Provide the (X, Y) coordinate of the cell's center where the given text is located.  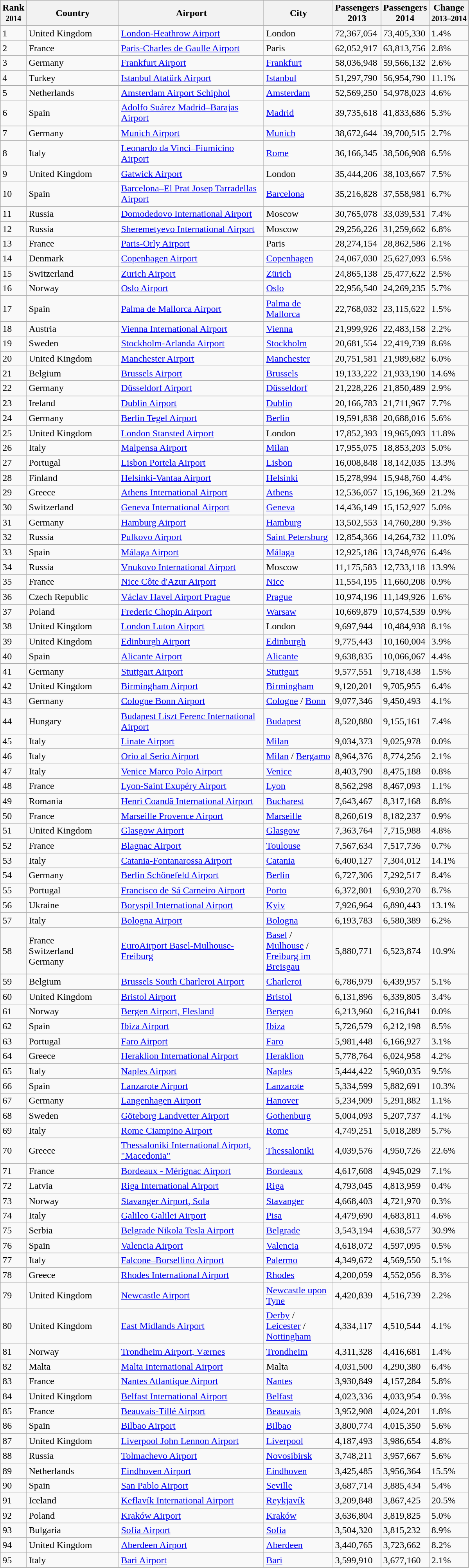
Riga International Airport (192, 1186)
5,004,093 (357, 1116)
Vnukovo International Airport (192, 567)
Amsterdam (298, 93)
68 (13, 1116)
65 (13, 1071)
Basel / Mulhouse / Freiburg im Breisgau (298, 951)
7,567,634 (357, 846)
8,467,093 (405, 786)
Porto (298, 890)
4,334,117 (357, 1326)
Rhodes International Airport (192, 1275)
Finland (73, 478)
Málaga (298, 552)
Adolfo Suárez Madrid–Barajas Airport (192, 113)
63 (13, 1041)
9,450,493 (405, 701)
14,436,149 (357, 508)
Catania-Fontanarossa Airport (192, 861)
Belgrade (298, 1230)
Valencia (298, 1246)
7,292,517 (405, 875)
42 (13, 686)
Reykjavík (298, 1500)
84 (13, 1396)
22 (13, 388)
31,259,662 (405, 229)
Heraklion International Airport (192, 1056)
Passengers2014 (405, 13)
6,024,958 (405, 1056)
24,269,235 (405, 288)
Malpensa Airport (192, 448)
19,965,093 (405, 433)
29,256,226 (357, 229)
City (298, 13)
13,502,553 (357, 522)
Sheremetyevo International Airport (192, 229)
Ireland (73, 403)
20,166,783 (357, 403)
4,597,095 (405, 1246)
Milan / Bergamo (298, 756)
58 (13, 951)
95 (13, 1560)
79 (13, 1295)
Thessaloniki International Airport, "Macedonia" (192, 1150)
5,726,579 (357, 1026)
Belfast International Airport (192, 1396)
8 (13, 153)
15,278,994 (357, 478)
Thessaloniki (298, 1150)
Hanover (298, 1101)
Málaga Airport (192, 552)
Galileo Galilei Airport (192, 1215)
5,444,422 (357, 1071)
5,291,882 (405, 1101)
Berlin Schönefeld Airport (192, 875)
9,034,373 (357, 742)
33 (13, 552)
Stuttgart Airport (192, 671)
1 (13, 33)
Nice (298, 582)
16,008,848 (357, 463)
4,311,328 (357, 1352)
12 (13, 229)
6,523,874 (405, 951)
91 (13, 1500)
6 (13, 113)
21,228,226 (357, 388)
3,599,910 (357, 1560)
Faro (298, 1041)
6,212,198 (405, 1026)
4,039,576 (357, 1150)
85 (13, 1411)
4,683,811 (405, 1215)
8,475,188 (405, 771)
Oslo (298, 288)
13.9% (449, 567)
4 (13, 78)
8.5% (449, 1026)
Kraków (298, 1516)
10.3% (449, 1086)
8.3% (449, 1275)
4,617,608 (357, 1171)
61 (13, 1012)
8,182,237 (405, 816)
Amsterdam Airport Schiphol (192, 93)
32 (13, 537)
3,687,714 (357, 1485)
31 (13, 522)
Geneva International Airport (192, 508)
12,854,366 (357, 537)
43 (13, 701)
33,039,531 (405, 214)
Vienna (298, 329)
8,260,619 (357, 816)
0.8% (449, 771)
Naples (298, 1071)
Athens International Airport (192, 493)
11,554,195 (357, 582)
Novosibirsk (298, 1456)
6,193,783 (357, 920)
Lanzarote (298, 1086)
3,952,908 (357, 1411)
3.1% (449, 1041)
59,566,132 (405, 63)
Edinburgh (298, 641)
1.6% (449, 597)
3,440,765 (357, 1545)
24,865,138 (357, 274)
80 (13, 1326)
15,948,760 (405, 478)
Country (73, 13)
4,349,672 (357, 1260)
21,999,926 (357, 329)
Catania (298, 861)
Domodedovo International Airport (192, 214)
Tolmachevo Airport (192, 1456)
51 (13, 831)
Brussels Airport (192, 373)
12,733,118 (405, 567)
Liverpool John Lennon Airport (192, 1441)
62 (13, 1026)
4,200,059 (357, 1275)
East Midlands Airport (192, 1326)
3,723,662 (405, 1545)
Lyon-Saint Exupéry Airport (192, 786)
22,768,032 (357, 308)
3,867,425 (405, 1500)
5,018,289 (405, 1131)
Lyon (298, 786)
Glasgow Airport (192, 831)
6,213,960 (357, 1012)
8.7% (449, 890)
Frederic Chopin Airport (192, 612)
60 (13, 997)
25 (13, 433)
93 (13, 1530)
25,627,093 (405, 259)
Serbia (73, 1230)
58,036,948 (357, 63)
Francisco de Sá Carneiro Airport (192, 890)
Birmingham Airport (192, 686)
5.3% (449, 113)
Göteborg Landvetter Airport (192, 1116)
Czech Republic (73, 597)
19 (13, 344)
34 (13, 567)
6,400,127 (357, 861)
21,989,682 (405, 358)
Barcelona–El Prat Josep Tarradellas Airport (192, 193)
10.9% (449, 951)
76 (13, 1246)
France Switzerland Germany (73, 951)
Manchester Airport (192, 358)
London Luton Airport (192, 626)
11.0% (449, 537)
7.5% (449, 173)
Istanbul Atatürk Airport (192, 78)
Stavanger Airport, Sola (192, 1201)
11 (13, 214)
9 (13, 173)
41,833,686 (405, 113)
Düsseldorf Airport (192, 388)
22,483,158 (405, 329)
30,765,078 (357, 214)
Seville (298, 1485)
Zurich Airport (192, 274)
20,681,554 (357, 344)
6,786,979 (357, 981)
Birmingham (298, 686)
4,290,380 (405, 1366)
18,853,203 (405, 448)
Aberdeen (298, 1545)
Hamburg Airport (192, 522)
2.6% (449, 63)
26 (13, 448)
11,175,583 (357, 567)
Bristol (298, 997)
8,964,376 (357, 756)
19,591,838 (357, 418)
Charleroi (298, 981)
5,234,909 (357, 1101)
4,721,970 (405, 1201)
15,196,369 (405, 493)
4,793,045 (357, 1186)
4,479,690 (357, 1215)
39,735,618 (357, 113)
10,669,879 (357, 612)
73 (13, 1201)
Zürich (298, 274)
3,957,667 (405, 1456)
8.6% (449, 344)
5,960,035 (405, 1071)
Orio al Serio Airport (192, 756)
Stavanger (298, 1201)
53 (13, 861)
14 (13, 259)
18,142,035 (405, 463)
Bucharest (298, 801)
Belgrade Nikola Tesla Airport (192, 1230)
22,956,540 (357, 288)
6.2% (449, 920)
11,660,208 (405, 582)
19,133,222 (357, 373)
2.8% (449, 48)
Romania (73, 801)
9,718,438 (405, 671)
45 (13, 742)
Langenhagen Airport (192, 1101)
9,638,835 (357, 656)
21,711,967 (405, 403)
Copenhagen Airport (192, 259)
4,618,072 (357, 1246)
3,425,485 (357, 1471)
Lanzarote Airport (192, 1086)
3,815,232 (405, 1530)
46 (13, 756)
38,672,644 (357, 133)
Dublin Airport (192, 403)
47 (13, 771)
20 (13, 358)
41 (13, 671)
4,416,681 (405, 1352)
70 (13, 1150)
73,405,330 (405, 33)
14.1% (449, 861)
3,986,654 (405, 1441)
Venice (298, 771)
9,577,551 (357, 671)
Bologna Airport (192, 920)
10,160,004 (405, 641)
3,504,320 (357, 1530)
2.7% (449, 133)
6,339,805 (405, 997)
11.8% (449, 433)
48 (13, 786)
30.9% (449, 1230)
29 (13, 493)
12,536,057 (357, 493)
4,420,839 (357, 1295)
14.6% (449, 373)
Helsinki (298, 478)
3,885,434 (405, 1485)
Glasgow (298, 831)
3.4% (449, 997)
Madrid (298, 113)
3,800,774 (357, 1426)
82 (13, 1366)
3 (13, 63)
Palma de Mallorca (298, 308)
Oslo Airport (192, 288)
6.0% (449, 358)
Malta International Airport (192, 1366)
Palermo (298, 1260)
15,152,927 (405, 508)
7,715,988 (405, 831)
20,751,581 (357, 358)
Stockholm (298, 344)
92 (13, 1516)
Venice Marco Polo Airport (192, 771)
8,403,790 (357, 771)
Blagnac Airport (192, 846)
4,749,251 (357, 1131)
56,954,790 (405, 78)
37,558,981 (405, 193)
Pulkovo Airport (192, 537)
1.8% (449, 1411)
7 (13, 133)
7.7% (449, 403)
Liverpool (298, 1441)
90 (13, 1485)
4,950,726 (405, 1150)
44 (13, 721)
87 (13, 1441)
Cologne Bonn Airport (192, 701)
Newcastle upon Tyne (298, 1295)
3,677,160 (405, 1560)
89 (13, 1471)
18 (13, 329)
Beauvais (298, 1411)
75 (13, 1230)
10 (13, 193)
Copenhagen (298, 259)
Berlin Tegel Airport (192, 418)
64 (13, 1056)
5,882,691 (405, 1086)
8.8% (449, 801)
7,926,964 (357, 905)
Bari Airport (192, 1560)
Munich Airport (192, 133)
Nantes Atlantique Airport (192, 1381)
27 (13, 463)
4,638,577 (405, 1230)
9.5% (449, 1071)
4,510,544 (405, 1326)
49 (13, 801)
Marseille (298, 816)
72 (13, 1186)
17 (13, 308)
9,077,346 (357, 701)
11.1% (449, 78)
Barcelona (298, 193)
Aberdeen Airport (192, 1545)
4,157,284 (405, 1381)
4,945,029 (405, 1171)
Toulouse (298, 846)
Eindhoven (298, 1471)
6,439,957 (405, 981)
11,149,926 (405, 597)
Budapest (298, 721)
6,216,841 (405, 1012)
39 (13, 641)
EuroAirport Basel-Mulhouse-Freiburg (192, 951)
6,131,896 (357, 997)
Trondheim (298, 1352)
Derby / Leicester / Nottingham (298, 1326)
Henri Coandă International Airport (192, 801)
Paris-Orly Airport (192, 244)
22.6% (449, 1150)
69 (13, 1131)
52 (13, 846)
0.7% (449, 846)
Newcastle Airport (192, 1295)
0.5% (449, 1246)
5,880,771 (357, 951)
6,727,306 (357, 875)
Rome Ciampino Airport (192, 1131)
10,974,196 (357, 597)
13 (13, 244)
9,775,443 (357, 641)
38,103,667 (405, 173)
Linate Airport (192, 742)
Bristol Airport (192, 997)
Falcone–Borsellino Airport (192, 1260)
Ibiza (298, 1026)
38,506,908 (405, 153)
Munich (298, 133)
36 (13, 597)
Kraków Airport (192, 1516)
6,580,389 (405, 920)
6,372,801 (357, 890)
30 (13, 508)
15 (13, 274)
9,705,955 (405, 686)
9,120,201 (357, 686)
94 (13, 1545)
8.9% (449, 1530)
3,956,364 (405, 1471)
52,569,250 (357, 93)
5,981,448 (357, 1041)
57 (13, 920)
Bergen (298, 1012)
6.8% (449, 229)
71 (13, 1171)
Václav Havel Airport Prague (192, 597)
Bilbao Airport (192, 1426)
Passengers2013 (357, 13)
14,264,732 (405, 537)
35,216,828 (357, 193)
5 (13, 93)
5.8% (449, 1381)
20.5% (449, 1500)
3.9% (449, 641)
3,819,825 (405, 1516)
24 (13, 418)
7,517,736 (405, 846)
54 (13, 875)
6,930,270 (405, 890)
5,334,599 (357, 1086)
Lisbon Portela Airport (192, 463)
59 (13, 981)
9,697,944 (357, 626)
Brussels South Charleroi Airport (192, 981)
Belfast (298, 1396)
8.2% (449, 1545)
4,516,739 (405, 1295)
Keflavík International Airport (192, 1500)
Vienna International Airport (192, 329)
12,925,186 (357, 552)
8.1% (449, 626)
16 (13, 288)
13,748,976 (405, 552)
Eindhoven Airport (192, 1471)
Istanbul (298, 78)
23,115,622 (405, 308)
London-Heathrow Airport (192, 33)
Bilbao (298, 1426)
13.1% (449, 905)
78 (13, 1275)
Rank2014 (13, 13)
81 (13, 1352)
50 (13, 816)
28,274,154 (357, 244)
10,484,938 (405, 626)
Riga (298, 1186)
Hamburg (298, 522)
86 (13, 1426)
63,813,756 (405, 48)
Paris-Charles de Gaulle Airport (192, 48)
24,067,030 (357, 259)
3,930,849 (357, 1381)
28,862,586 (405, 244)
67 (13, 1101)
6,890,443 (405, 905)
13.3% (449, 463)
21.2% (449, 493)
Manchester (298, 358)
9,155,161 (405, 721)
4,031,500 (357, 1366)
2.9% (449, 388)
39,700,515 (405, 133)
Stockholm-Arlanda Airport (192, 344)
25,477,622 (405, 274)
55 (13, 890)
88 (13, 1456)
Ukraine (73, 905)
Bordeaux (298, 1171)
23 (13, 403)
35 (13, 582)
Boryspil International Airport (192, 905)
3,636,804 (357, 1516)
Athens (298, 493)
Alicante (298, 656)
3,748,211 (357, 1456)
4,015,350 (405, 1426)
2 (13, 48)
8,562,298 (357, 786)
Denmark (73, 259)
Stuttgart (298, 671)
Airport (192, 13)
4,813,959 (405, 1186)
Kyiv (298, 905)
51,297,790 (357, 78)
Valencia Airport (192, 1246)
4,024,201 (405, 1411)
San Pablo Airport (192, 1485)
4,569,550 (405, 1260)
Sofia (298, 1530)
5.4% (449, 1485)
Düsseldorf (298, 388)
9,025,978 (405, 742)
Alicante Airport (192, 656)
Lisbon (298, 463)
Hungary (73, 721)
Pisa (298, 1215)
10,066,067 (405, 656)
Austria (73, 329)
4,023,336 (357, 1396)
Helsinki-Vantaa Airport (192, 478)
35,444,206 (357, 173)
Bergen Airport, Flesland (192, 1012)
Change2013–2014 (449, 13)
Gothenburg (298, 1116)
17,852,393 (357, 433)
Palma de Mallorca Airport (192, 308)
6,166,927 (405, 1041)
5,207,737 (405, 1116)
Prague (298, 597)
66 (13, 1086)
28 (13, 478)
Trondheim Airport, Værnes (192, 1352)
Heraklion (298, 1056)
7,304,012 (405, 861)
37 (13, 612)
Warsaw (298, 612)
3,543,194 (357, 1230)
Saint Petersburg (298, 537)
5,778,764 (357, 1056)
6.7% (449, 193)
Bulgaria (73, 1530)
62,052,917 (357, 48)
0.4% (449, 1186)
7.1% (449, 1171)
8,774,256 (405, 756)
74 (13, 1215)
Brussels (298, 373)
21,850,489 (405, 388)
54,978,023 (405, 93)
22,419,739 (405, 344)
Iceland (73, 1500)
Frankfurt (298, 63)
Ibiza Airport (192, 1026)
7,363,764 (357, 831)
Faro Airport (192, 1041)
Nantes (298, 1381)
Marseille Provence Airport (192, 816)
8,520,880 (357, 721)
Bari (298, 1560)
4,033,954 (405, 1396)
Turkey (73, 78)
Beauvais-Tillé Airport (192, 1411)
9.3% (449, 522)
21,933,190 (405, 373)
17,955,075 (357, 448)
14,760,280 (405, 522)
Bordeaux - Mérignac Airport (192, 1171)
Dublin (298, 403)
Rhodes (298, 1275)
21 (13, 373)
Frankfurt Airport (192, 63)
Geneva (298, 508)
4,668,403 (357, 1201)
3,209,848 (357, 1500)
15.5% (449, 1471)
London Stansted Airport (192, 433)
8.4% (449, 875)
38 (13, 626)
56 (13, 905)
Edinburgh Airport (192, 641)
Leonardo da Vinci–Fiumicino Airport (192, 153)
20,688,016 (405, 418)
Gatwick Airport (192, 173)
10,574,539 (405, 612)
2.5% (449, 274)
Naples Airport (192, 1071)
Sofia Airport (192, 1530)
40 (13, 656)
72,367,054 (357, 33)
8,317,168 (405, 801)
4.2% (449, 1056)
83 (13, 1381)
7,643,467 (357, 801)
77 (13, 1260)
Cologne / Bonn (298, 701)
Bologna (298, 920)
Nice Côte d'Azur Airport (192, 582)
Latvia (73, 1186)
36,166,345 (357, 153)
4,187,493 (357, 1441)
4,552,056 (405, 1275)
Budapest Liszt Ferenc International Airport (192, 721)
